Return [x, y] of the center of cell containing provided text 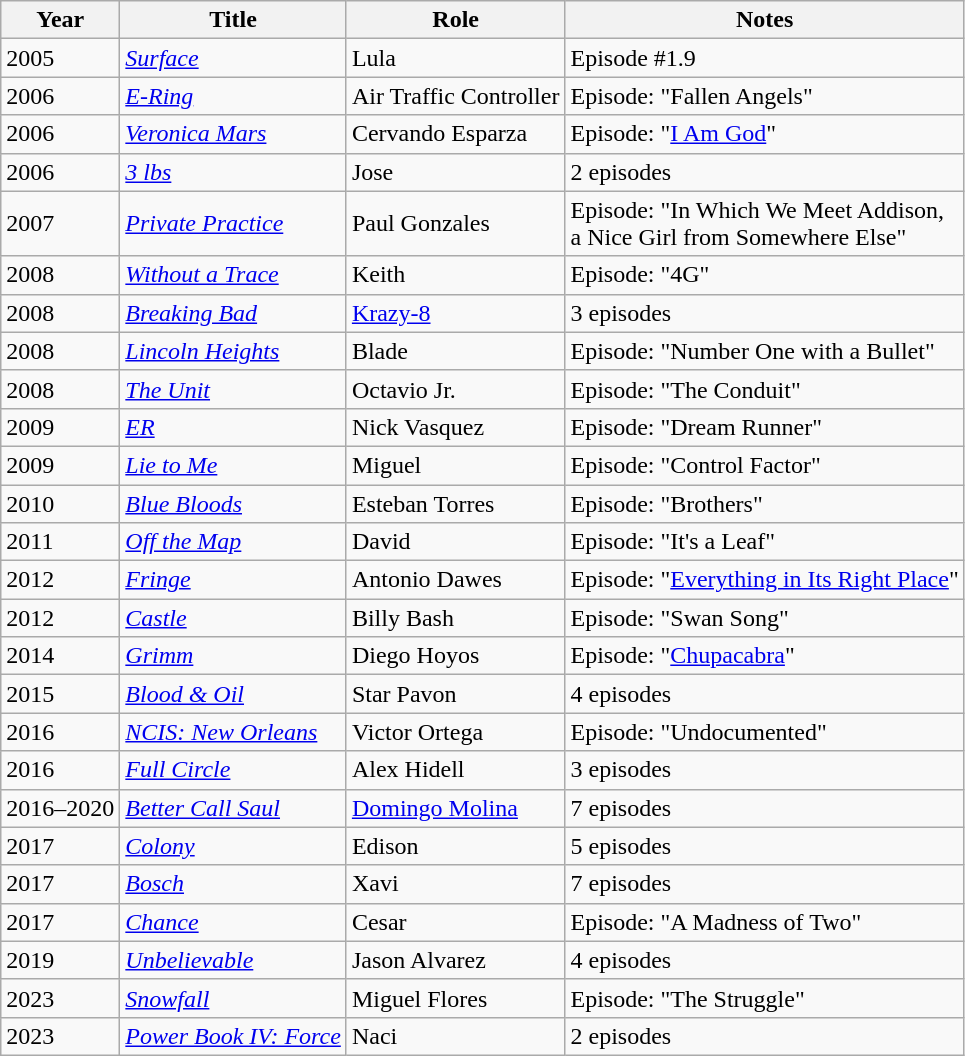
Esteban Torres [456, 503]
Bosch [234, 884]
Surface [234, 58]
Lie to Me [234, 465]
Miguel [456, 465]
Episode: "It's a Leaf" [764, 542]
Episode: "Brothers" [764, 503]
Role [456, 20]
Edison [456, 846]
2016–2020 [60, 808]
Year [60, 20]
Title [234, 20]
Billy Bash [456, 618]
Domingo Molina [456, 808]
Castle [234, 618]
Episode: "Dream Runner" [764, 427]
Blade [456, 351]
Episode: "Undocumented" [764, 732]
Episode: "Chupacabra" [764, 656]
Episode: "In Which We Meet Addison,a Nice Girl from Somewhere Else" [764, 224]
Antonio Dawes [456, 580]
Victor Ortega [456, 732]
Episode: "Fallen Angels" [764, 96]
Off the Map [234, 542]
Unbelievable [234, 960]
2011 [60, 542]
Xavi [456, 884]
Episode #1.9 [764, 58]
Paul Gonzales [456, 224]
Notes [764, 20]
Better Call Saul [234, 808]
Episode: "The Conduit" [764, 389]
Breaking Bad [234, 313]
ER [234, 427]
Octavio Jr. [456, 389]
Air Traffic Controller [456, 96]
Keith [456, 275]
Private Practice [234, 224]
Episode: "Everything in Its Right Place" [764, 580]
Snowfall [234, 998]
Naci [456, 1036]
2015 [60, 694]
Grimm [234, 656]
2005 [60, 58]
Without a Trace [234, 275]
2010 [60, 503]
Jason Alvarez [456, 960]
Miguel Flores [456, 998]
Episode: "Control Factor" [764, 465]
Veronica Mars [234, 134]
Episode: "The Struggle" [764, 998]
Cesar [456, 922]
David [456, 542]
Colony [234, 846]
5 episodes [764, 846]
2007 [60, 224]
NCIS: New Orleans [234, 732]
E-Ring [234, 96]
Episode: "Number One with a Bullet" [764, 351]
Diego Hoyos [456, 656]
Fringe [234, 580]
Krazy-8 [456, 313]
Episode: "Swan Song" [764, 618]
Episode: "I Am God" [764, 134]
Lula [456, 58]
Jose [456, 172]
Star Pavon [456, 694]
Nick Vasquez [456, 427]
Blood & Oil [234, 694]
2014 [60, 656]
Full Circle [234, 770]
Episode: "A Madness of Two" [764, 922]
Cervando Esparza [456, 134]
3 lbs [234, 172]
Episode: "4G" [764, 275]
Chance [234, 922]
Alex Hidell [456, 770]
Blue Bloods [234, 503]
Lincoln Heights [234, 351]
Power Book IV: Force [234, 1036]
The Unit [234, 389]
2019 [60, 960]
